For the text-containing cell, return its midpoint in [x, y] coordinate format. 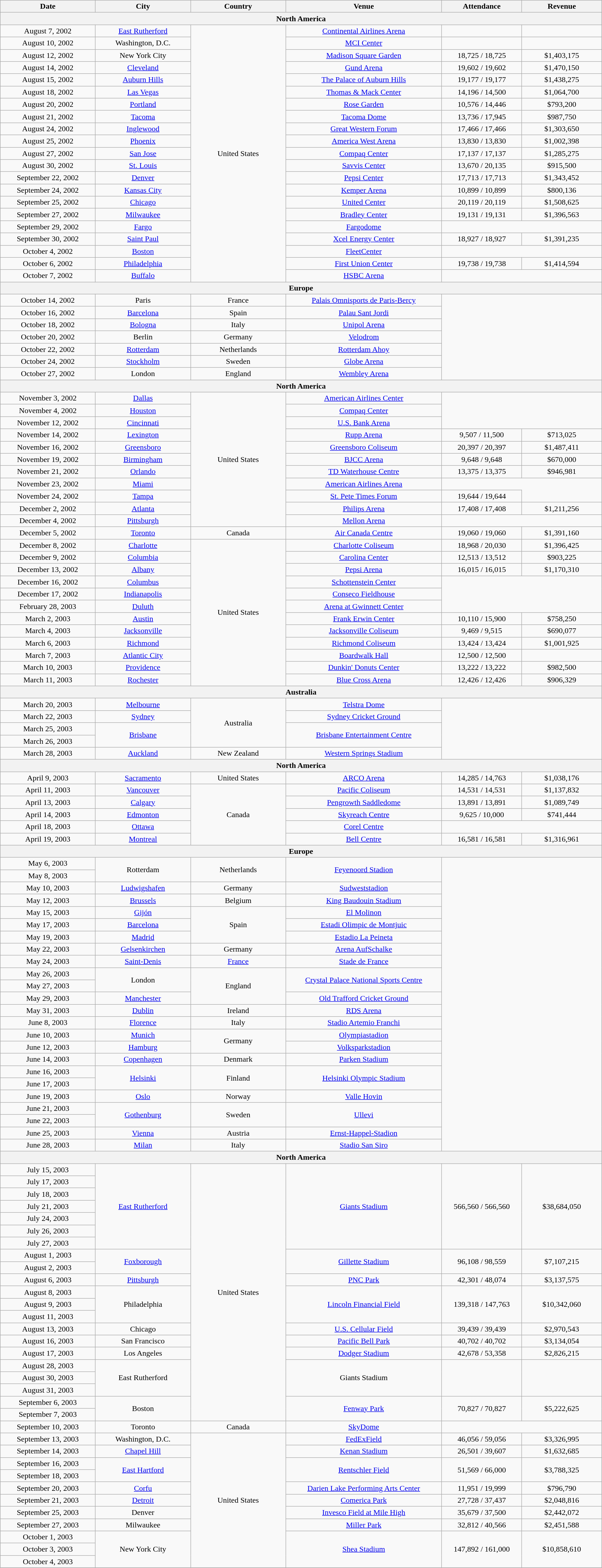
October 24, 2002 [48, 362]
December 13, 2002 [48, 570]
December 16, 2002 [48, 582]
$670,000 [561, 459]
Arena AufSchalke [363, 949]
June 22, 2003 [48, 1121]
Brisbane [143, 735]
December 4, 2002 [48, 521]
12,513 / 13,512 [482, 558]
13,424 / 13,424 [482, 643]
$2,826,215 [561, 1353]
October 4, 2002 [48, 251]
Jacksonville [143, 631]
March 22, 2003 [48, 716]
Norway [238, 1096]
$1,002,398 [561, 141]
May 12, 2003 [48, 900]
October 22, 2002 [48, 349]
September 30, 2002 [48, 239]
18,725 / 18,725 [482, 55]
$2,442,072 [561, 1512]
Pepsi Arena [363, 570]
The Palace of Auburn Hills [363, 80]
$1,391,235 [561, 239]
Dunkin' Donuts Center [363, 668]
September 27, 2002 [48, 215]
40,702 / 40,702 [482, 1341]
Air Canada Centre [363, 533]
August 30, 2003 [48, 1378]
SkyDome [363, 1427]
13,375 / 13,375 [482, 472]
November 19, 2002 [48, 459]
February 28, 2003 [48, 606]
December 9, 2002 [48, 558]
July 24, 2003 [48, 1219]
$1,064,700 [561, 92]
December 8, 2002 [48, 545]
Feyenoord Stadion [363, 870]
Mellon Arena [363, 521]
June 16, 2003 [48, 1072]
Melbourne [143, 704]
$1,487,411 [561, 447]
Calgary [143, 802]
Estadio La Peineta [363, 937]
November 14, 2002 [48, 435]
Tampa [143, 496]
October 20, 2002 [48, 337]
September 14, 2003 [48, 1451]
Gothenburg [143, 1114]
16,015 / 16,015 [482, 570]
San Jose [143, 153]
November 21, 2002 [48, 472]
June 19, 2003 [48, 1096]
$1,508,625 [561, 202]
19,060 / 19,060 [482, 533]
June 25, 2003 [48, 1133]
10,576 / 14,446 [482, 104]
Munich [143, 1035]
September 13, 2003 [48, 1439]
Miami [143, 484]
September 27, 2003 [48, 1525]
Chapel Hill [143, 1451]
$3,788,325 [561, 1470]
July 15, 2003 [48, 1170]
$2,970,543 [561, 1329]
United Center [363, 202]
August 14, 2002 [48, 68]
May 6, 2003 [48, 863]
April 14, 2003 [48, 815]
October 6, 2002 [48, 263]
$793,200 [561, 104]
August 25, 2002 [48, 141]
$10,342,060 [561, 1304]
March 26, 2003 [48, 741]
19,738 / 19,738 [482, 263]
Belgium [238, 900]
Orlando [143, 472]
Kansas City [143, 190]
14,285 / 14,763 [482, 778]
King Baudouin Stadium [363, 900]
Indianapolis [143, 594]
December 17, 2002 [48, 594]
November 23, 2002 [48, 484]
Vienna [143, 1133]
Telstra Dome [363, 704]
$946,981 [561, 472]
Charlotte [143, 545]
Kenan Stadium [363, 1451]
May 8, 2003 [48, 876]
Ernst-Happel-Stadion [363, 1133]
Pacific Bell Park [363, 1341]
Schottenstein Center [363, 582]
20,397 / 20,397 [482, 447]
August 8, 2003 [48, 1292]
BJCC Arena [363, 459]
Western Springs Stadium [363, 753]
April 19, 2003 [48, 839]
Atlanta [143, 508]
Corel Centre [363, 827]
$1,403,175 [561, 55]
Valle Hovin [363, 1096]
$7,107,215 [561, 1261]
Bologna [143, 325]
Inglewood [143, 129]
Auckland [143, 753]
May 26, 2003 [48, 974]
Atlantic City [143, 655]
July 18, 2003 [48, 1194]
Conseco Fieldhouse [363, 594]
$903,225 [561, 558]
Stade de France [363, 962]
American Airlines Center [363, 398]
Great Western Forum [363, 129]
Pengrowth Saddledome [363, 802]
$800,136 [561, 190]
$1,316,961 [561, 839]
August 31, 2003 [48, 1390]
Blue Cross Arena [363, 680]
FedExField [363, 1439]
May 27, 2003 [48, 986]
May 15, 2003 [48, 912]
Madrid [143, 937]
Fargo [143, 227]
August 28, 2003 [48, 1366]
Edmonton [143, 815]
Helsinki [143, 1078]
Montreal [143, 839]
20,119 / 20,119 [482, 202]
September 7, 2003 [48, 1415]
Shea Stadium [363, 1549]
June 21, 2003 [48, 1108]
September 29, 2002 [48, 227]
El Molinon [363, 912]
March 6, 2003 [48, 643]
39,439 / 39,439 [482, 1329]
Madison Square Garden [363, 55]
Columbia [143, 558]
18,968 / 20,030 [482, 545]
147,892 / 161,000 [482, 1549]
$1,089,749 [561, 802]
14,196 / 14,500 [482, 92]
$5,222,625 [561, 1408]
March 20, 2003 [48, 704]
November 16, 2002 [48, 447]
Ottawa [143, 827]
26,501 / 39,607 [482, 1451]
Richmond Coliseum [363, 643]
March 11, 2003 [48, 680]
13,830 / 13,830 [482, 141]
August 11, 2003 [48, 1316]
9,469 / 9,515 [482, 631]
September 6, 2003 [48, 1402]
Cincinnati [143, 423]
Stockholm [143, 362]
Vancouver [143, 790]
April 18, 2003 [48, 827]
June 17, 2003 [48, 1084]
St. Pete Times Forum [363, 496]
$1,343,452 [561, 178]
Palau Sant Jordi [363, 312]
$1,438,275 [561, 80]
St. Louis [143, 166]
August 2, 2003 [48, 1268]
Sydney [143, 716]
Saint Paul [143, 239]
Frank Erwin Center [363, 619]
Crystal Palace National Sports Centre [363, 980]
New Zealand [238, 753]
9,625 / 10,000 [482, 815]
April 13, 2003 [48, 802]
17,713 / 17,713 [482, 178]
Philips Arena [363, 508]
September 18, 2003 [48, 1476]
$796,790 [561, 1488]
Manchester [143, 998]
Greensboro Coliseum [363, 447]
12,426 / 12,426 [482, 680]
Skyreach Centre [363, 815]
566,560 / 566,560 [482, 1206]
August 15, 2002 [48, 80]
Stadio San Siro [363, 1145]
$3,134,054 [561, 1341]
U.S. Cellular Field [363, 1329]
City [143, 6]
32,812 / 40,566 [482, 1525]
Gund Arena [363, 68]
East Hartford [143, 1470]
March 7, 2003 [48, 655]
August 9, 2003 [48, 1304]
August 12, 2002 [48, 55]
9,507 / 11,500 [482, 435]
Tacoma [143, 116]
Corfu [143, 1488]
Carolina Center [363, 558]
Detroit [143, 1500]
Dodger Stadium [363, 1353]
Houston [143, 410]
Foxborough [143, 1261]
19,177 / 19,177 [482, 80]
Continental Airlines Arena [363, 31]
Fargodome [363, 227]
October 27, 2002 [48, 374]
U.S. Bank Arena [363, 423]
Albany [143, 570]
70,827 / 70,827 [482, 1408]
Dallas [143, 398]
18,927 / 18,927 [482, 239]
Olympiastadion [363, 1035]
July 17, 2003 [48, 1182]
Rose Garden [363, 104]
Milan [143, 1145]
Paris [143, 300]
May 31, 2003 [48, 1010]
May 22, 2003 [48, 949]
Country [238, 6]
July 27, 2003 [48, 1243]
Sacramento [143, 778]
19,131 / 19,131 [482, 215]
Hamburg [143, 1047]
Comerica Park [363, 1500]
December 2, 2002 [48, 508]
$713,025 [561, 435]
10,110 / 15,900 [482, 619]
August 30, 2002 [48, 166]
$1,414,594 [561, 263]
TD Waterhouse Centre [363, 472]
April 11, 2003 [48, 790]
Stadio Artemio Franchi [363, 1023]
August 27, 2002 [48, 153]
Oslo [143, 1096]
Lexington [143, 435]
46,056 / 59,056 [482, 1439]
$38,684,050 [561, 1206]
September 20, 2003 [48, 1488]
Thomas & Mack Center [363, 92]
Parken Stadium [363, 1059]
MCI Center [363, 43]
Arena at Gwinnett Center [363, 606]
Charlotte Coliseum [363, 545]
June 10, 2003 [48, 1035]
August 20, 2002 [48, 104]
Duluth [143, 606]
Lincoln Financial Field [363, 1304]
Rotterdam Ahoy [363, 349]
Columbus [143, 582]
Florence [143, 1023]
Revenue [561, 6]
August 16, 2003 [48, 1341]
Los Angeles [143, 1353]
March 2, 2003 [48, 619]
Gijón [143, 912]
35,679 / 37,500 [482, 1512]
17,466 / 17,466 [482, 129]
April 9, 2003 [48, 778]
ARCO Arena [363, 778]
$1,170,310 [561, 570]
Volksparkstadion [363, 1047]
$1,001,925 [561, 643]
August 1, 2003 [48, 1255]
October 16, 2002 [48, 312]
May 19, 2003 [48, 937]
July 26, 2003 [48, 1231]
Date [48, 6]
June 28, 2003 [48, 1145]
Rochester [143, 680]
June 12, 2003 [48, 1047]
10,899 / 10,899 [482, 190]
Greensboro [143, 447]
August 18, 2002 [48, 92]
$982,500 [561, 668]
March 28, 2003 [48, 753]
Ireland [238, 1010]
May 29, 2003 [48, 998]
America West Arena [363, 141]
October 4, 2003 [48, 1562]
September 25, 2002 [48, 202]
August 13, 2003 [48, 1329]
Birmingham [143, 459]
$1,396,563 [561, 215]
Brisbane Entertainment Centre [363, 735]
Tacoma Dome [363, 116]
March 25, 2003 [48, 729]
$2,451,588 [561, 1525]
$690,077 [561, 631]
Velodrom [363, 337]
San Francisco [143, 1341]
September 21, 2003 [48, 1500]
Portland [143, 104]
Palais Omnisports de Paris-Bercy [363, 300]
Rupp Arena [363, 435]
$987,750 [561, 116]
Copenhagen [143, 1059]
$758,250 [561, 619]
Rentschler Field [363, 1470]
FleetCenter [363, 251]
September 16, 2003 [48, 1463]
16,581 / 16,581 [482, 839]
$1,632,685 [561, 1451]
Estadi Olimpic de Montjuic [363, 925]
$915,500 [561, 166]
March 4, 2003 [48, 631]
$906,329 [561, 680]
27,728 / 37,437 [482, 1500]
Denmark [238, 1059]
Darien Lake Performing Arts Center [363, 1488]
Austin [143, 619]
$2,048,816 [561, 1500]
PNC Park [363, 1280]
Savvis Center [363, 166]
June 14, 2003 [48, 1059]
Ludwigshafen [143, 888]
Globe Arena [363, 362]
Venue [363, 6]
August 24, 2002 [48, 129]
139,318 / 147,763 [482, 1304]
May 24, 2003 [48, 962]
Helsinki Olympic Stadium [363, 1078]
June 8, 2003 [48, 1023]
Richmond [143, 643]
12,500 / 12,500 [482, 655]
Phoenix [143, 141]
$1,211,256 [561, 508]
Bradley Center [363, 215]
11,951 / 19,999 [482, 1488]
13,736 / 17,945 [482, 116]
42,301 / 48,074 [482, 1280]
Finland [238, 1078]
Dublin [143, 1010]
Unipol Arena [363, 325]
October 18, 2002 [48, 325]
October 3, 2003 [48, 1549]
Austria [238, 1133]
96,108 / 98,559 [482, 1261]
14,531 / 14,531 [482, 790]
Miller Park [363, 1525]
November 4, 2002 [48, 410]
May 10, 2003 [48, 888]
October 14, 2002 [48, 300]
Pepsi Center [363, 178]
Saint-Denis [143, 962]
19,602 / 19,602 [482, 68]
Invesco Field at Mile High [363, 1512]
Las Vegas [143, 92]
Xcel Energy Center [363, 239]
Sydney Cricket Ground [363, 716]
August 10, 2002 [48, 43]
November 3, 2002 [48, 398]
$1,303,650 [561, 129]
Cleveland [143, 68]
Attendance [482, 6]
17,137 / 17,137 [482, 153]
First Union Center [363, 263]
51,569 / 66,000 [482, 1470]
Providence [143, 668]
Bell Centre [363, 839]
Berlin [143, 337]
Brussels [143, 900]
Auburn Hills [143, 80]
RDS Arena [363, 1010]
American Airlines Arena [363, 484]
November 12, 2002 [48, 423]
$1,396,425 [561, 545]
Old Trafford Cricket Ground [363, 998]
Wembley Arena [363, 374]
November 24, 2002 [48, 496]
HSBC Arena [363, 276]
9,648 / 9,648 [482, 459]
$1,285,275 [561, 153]
17,408 / 17,408 [482, 508]
Gillette Stadium [363, 1261]
$1,038,176 [561, 778]
Kemper Arena [363, 190]
Fenway Park [363, 1408]
October 7, 2002 [48, 276]
$1,137,832 [561, 790]
$741,444 [561, 815]
August 21, 2002 [48, 116]
$1,391,160 [561, 533]
Sudweststadion [363, 888]
$3,137,575 [561, 1280]
13,891 / 13,891 [482, 802]
19,644 / 19,644 [482, 496]
December 5, 2002 [48, 533]
$10,858,610 [561, 1549]
September 10, 2003 [48, 1427]
Buffalo [143, 276]
July 21, 2003 [48, 1206]
Gelsenkirchen [143, 949]
13,222 / 13,222 [482, 668]
March 10, 2003 [48, 668]
13,670 / 20,135 [482, 166]
August 7, 2002 [48, 31]
August 6, 2003 [48, 1280]
Ullevi [363, 1114]
September 24, 2002 [48, 190]
42,678 / 53,358 [482, 1353]
$3,326,995 [561, 1439]
Jacksonville Coliseum [363, 631]
September 25, 2003 [48, 1512]
Boardwalk Hall [363, 655]
August 17, 2003 [48, 1353]
$1,470,150 [561, 68]
October 1, 2003 [48, 1537]
Pacific Coliseum [363, 790]
September 22, 2002 [48, 178]
May 17, 2003 [48, 925]
